Provide the [X, Y] coordinate of the cell's center where the given text is located.  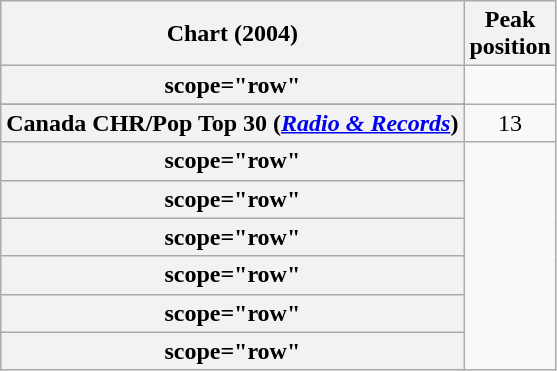
13 [510, 123]
Chart (2004) [232, 34]
Canada CHR/Pop Top 30 (Radio & Records) [232, 123]
Peakposition [510, 34]
